For the text-containing cell, return its midpoint in (x, y) coordinate format. 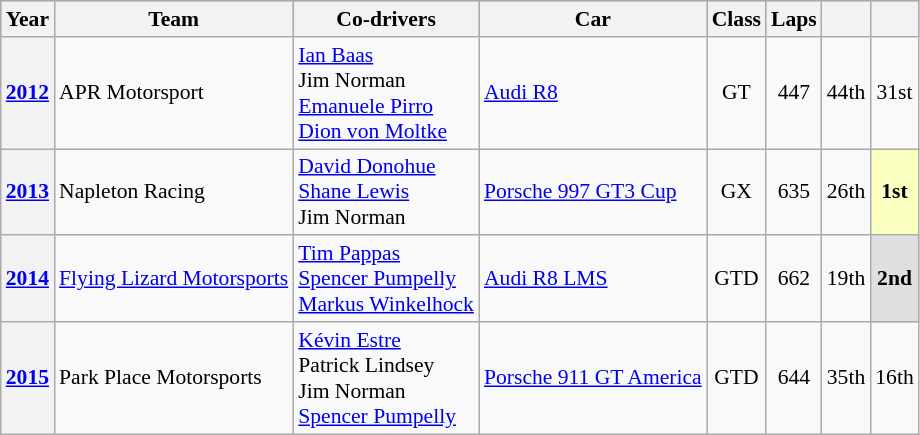
Car (593, 19)
Tim Pappas Spencer Pumpelly Markus Winkelhock (386, 280)
635 (794, 192)
662 (794, 280)
2013 (28, 192)
2nd (894, 280)
Laps (794, 19)
Flying Lizard Motorsports (174, 280)
Year (28, 19)
2012 (28, 93)
44th (846, 93)
2014 (28, 280)
Audi R8 (593, 93)
Class (736, 19)
35th (846, 378)
APR Motorsport (174, 93)
19th (846, 280)
Co-drivers (386, 19)
Team (174, 19)
Napleton Racing (174, 192)
Porsche 997 GT3 Cup (593, 192)
Ian Baas Jim Norman Emanuele Pirro Dion von Moltke (386, 93)
David Donohue Shane Lewis Jim Norman (386, 192)
GT (736, 93)
Porsche 911 GT America (593, 378)
2015 (28, 378)
1st (894, 192)
Park Place Motorsports (174, 378)
16th (894, 378)
644 (794, 378)
Audi R8 LMS (593, 280)
26th (846, 192)
31st (894, 93)
447 (794, 93)
GX (736, 192)
Kévin Estre Patrick Lindsey Jim Norman Spencer Pumpelly (386, 378)
